Provide the (x, y) coordinate of the cell's center where the given text is located.  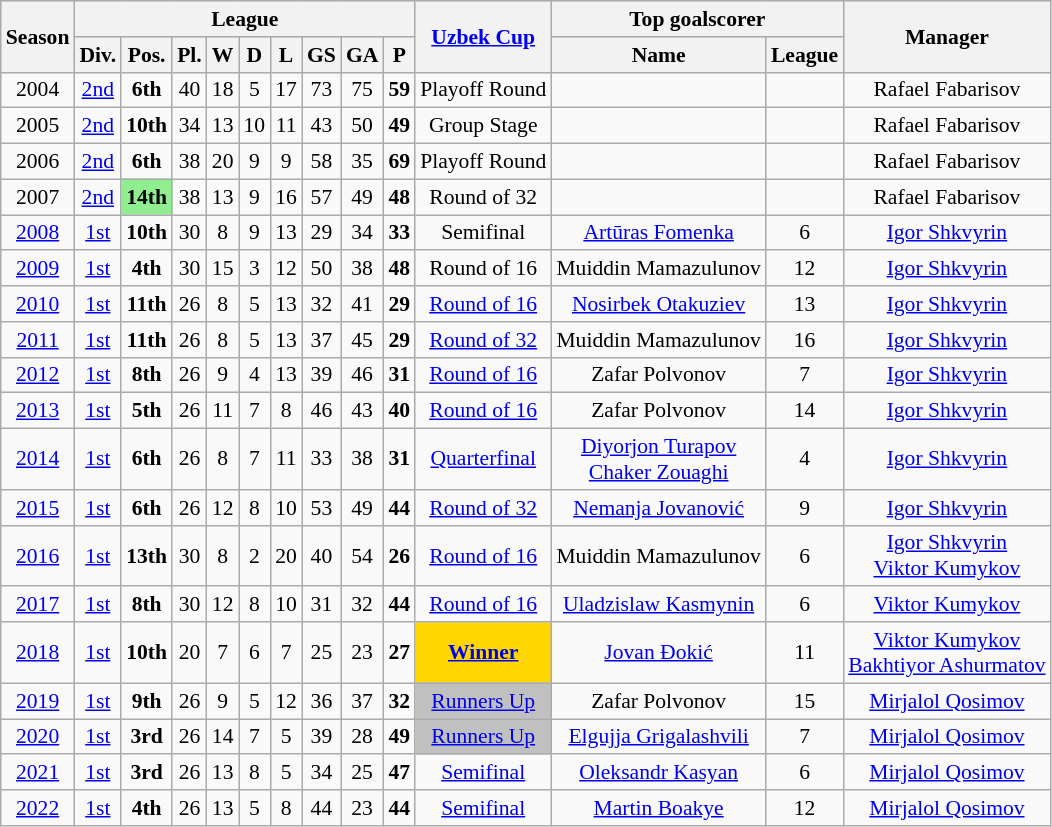
2010 (38, 304)
Igor Shkvyrin Viktor Kumykov (946, 556)
2014 (38, 460)
58 (322, 162)
2019 (38, 701)
GA (362, 55)
D (254, 55)
2021 (38, 773)
2020 (38, 737)
2005 (38, 126)
2018 (38, 652)
13th (146, 556)
2012 (38, 375)
Top goalscorer (697, 19)
Artūras Fomenka (658, 233)
Pl. (190, 55)
28 (362, 737)
Jovan Đokić (658, 652)
2007 (38, 197)
5th (146, 411)
27 (399, 652)
GS (322, 55)
2016 (38, 556)
59 (399, 90)
2015 (38, 508)
Viktor Kumykov Bakhtiyor Ashurmatov (946, 652)
75 (362, 90)
14th (146, 197)
57 (322, 197)
2013 (38, 411)
9th (146, 701)
41 (362, 304)
Name (658, 55)
53 (322, 508)
Div. (98, 55)
2006 (38, 162)
73 (322, 90)
35 (362, 162)
2017 (38, 605)
Viktor Kumykov (946, 605)
69 (399, 162)
Season (38, 36)
47 (399, 773)
Nemanja Jovanović (658, 508)
3 (254, 269)
Quarterfinal (483, 460)
2009 (38, 269)
54 (362, 556)
Oleksandr Kasyan (658, 773)
P (399, 55)
2011 (38, 340)
2008 (38, 233)
Elgujja Grigalashvili (658, 737)
Uzbek Cup (483, 36)
Manager (946, 36)
Martin Boakye (658, 808)
17 (286, 90)
W (223, 55)
Winner (483, 652)
36 (322, 701)
Uladzislaw Kasmynin (658, 605)
Group Stage (483, 126)
Diyorjon Turapov Chaker Zouaghi (658, 460)
Nosirbek Otakuziev (658, 304)
2 (254, 556)
2004 (38, 90)
Pos. (146, 55)
2022 (38, 808)
45 (362, 340)
18 (223, 90)
L (286, 55)
